Determine the [x, y] coordinate at the center of the cell enclosing the given text.  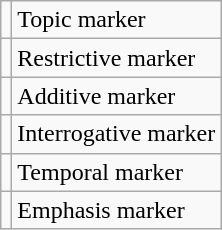
Interrogative marker [116, 134]
Topic marker [116, 20]
Emphasis marker [116, 210]
Temporal marker [116, 172]
Additive marker [116, 96]
Restrictive marker [116, 58]
